Find where the given text appears and provide that cell's center as [X, Y] coordinate. 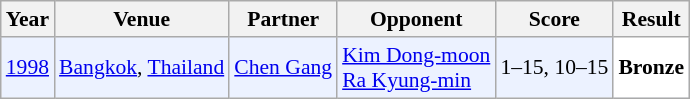
Opponent [416, 19]
Partner [283, 19]
1–15, 10–15 [554, 68]
Bronze [651, 68]
Venue [142, 19]
Score [554, 19]
Bangkok, Thailand [142, 68]
Kim Dong-moon Ra Kyung-min [416, 68]
Chen Gang [283, 68]
Year [28, 19]
Result [651, 19]
1998 [28, 68]
